Return [x, y] of the center of cell containing provided text 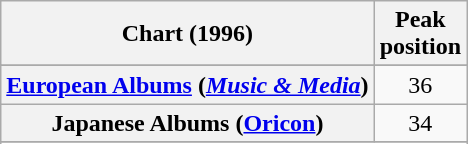
European Albums (Music & Media) [188, 85]
Japanese Albums (Oricon) [188, 123]
Chart (1996) [188, 34]
Peakposition [420, 34]
34 [420, 123]
36 [420, 85]
